Find where the given text appears and provide that cell's center as (x, y) coordinate. 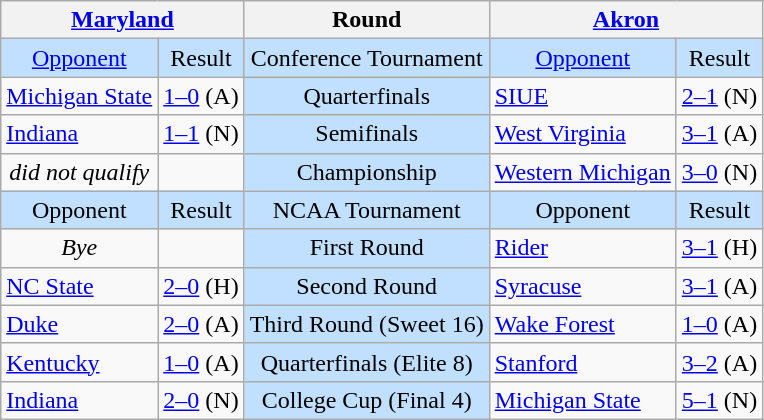
3–1 (H) (719, 248)
Maryland (122, 20)
SIUE (582, 96)
2–1 (N) (719, 96)
3–2 (A) (719, 362)
First Round (366, 248)
2–0 (N) (201, 400)
Conference Tournament (366, 58)
Bye (80, 248)
NCAA Tournament (366, 210)
Semifinals (366, 134)
2–0 (A) (201, 324)
1–1 (N) (201, 134)
Championship (366, 172)
3–0 (N) (719, 172)
2–0 (H) (201, 286)
Wake Forest (582, 324)
Duke (80, 324)
Round (366, 20)
Western Michigan (582, 172)
NC State (80, 286)
5–1 (N) (719, 400)
Second Round (366, 286)
Stanford (582, 362)
Third Round (Sweet 16) (366, 324)
Rider (582, 248)
Quarterfinals (Elite 8) (366, 362)
Syracuse (582, 286)
College Cup (Final 4) (366, 400)
Kentucky (80, 362)
Akron (626, 20)
did not qualify (80, 172)
West Virginia (582, 134)
Quarterfinals (366, 96)
